Scan for the cell matching the given text and deliver its (x, y) coordinate at center. 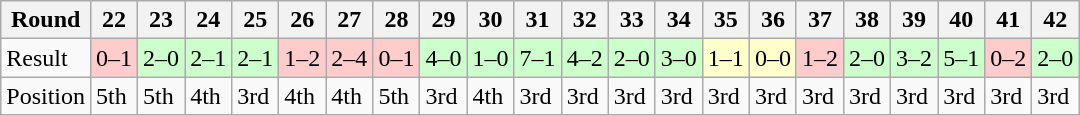
29 (444, 20)
30 (490, 20)
40 (962, 20)
41 (1008, 20)
1–0 (490, 58)
27 (350, 20)
3–2 (914, 58)
22 (114, 20)
33 (632, 20)
26 (302, 20)
24 (208, 20)
4–0 (444, 58)
38 (868, 20)
25 (256, 20)
2–4 (350, 58)
39 (914, 20)
28 (396, 20)
36 (772, 20)
Result (46, 58)
7–1 (538, 58)
32 (584, 20)
42 (1056, 20)
0–0 (772, 58)
Position (46, 96)
3–0 (678, 58)
31 (538, 20)
4–2 (584, 58)
37 (820, 20)
35 (726, 20)
1–1 (726, 58)
0–2 (1008, 58)
34 (678, 20)
Round (46, 20)
5–1 (962, 58)
23 (162, 20)
